From the cell containing the given text, extract its center point as [x, y] coordinate. 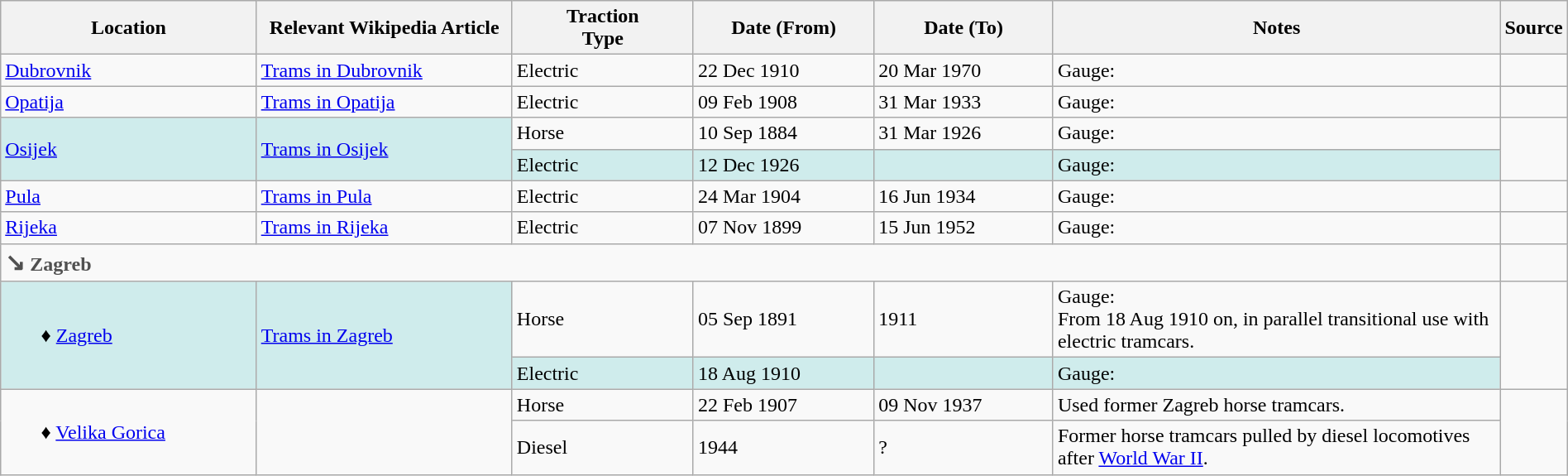
Date (To) [964, 28]
Dubrovnik [129, 70]
Diesel [602, 447]
09 Nov 1937 [964, 405]
1944 [783, 447]
22 Feb 1907 [783, 405]
Trams in Dubrovnik [384, 70]
↘ Zagreb [751, 262]
♦ Zagreb [129, 335]
1911 [964, 320]
TractionType [602, 28]
31 Mar 1926 [964, 133]
♦ Velika Gorica [129, 432]
22 Dec 1910 [783, 70]
Gauge: From 18 Aug 1910 on, in parallel transitional use with electric tramcars. [1277, 320]
Trams in Pula [384, 196]
31 Mar 1933 [964, 102]
Source [1533, 28]
Osijek [129, 149]
Trams in Rijeka [384, 228]
09 Feb 1908 [783, 102]
Pula [129, 196]
Used former Zagreb horse tramcars. [1277, 405]
05 Sep 1891 [783, 320]
18 Aug 1910 [783, 373]
Notes [1277, 28]
Date (From) [783, 28]
Relevant Wikipedia Article [384, 28]
Rijeka [129, 228]
20 Mar 1970 [964, 70]
Location [129, 28]
Trams in Osijek [384, 149]
Former horse tramcars pulled by diesel locomotives after World War II. [1277, 447]
Trams in Opatija [384, 102]
24 Mar 1904 [783, 196]
10 Sep 1884 [783, 133]
12 Dec 1926 [783, 165]
16 Jun 1934 [964, 196]
Trams in Zagreb [384, 335]
? [964, 447]
Opatija [129, 102]
15 Jun 1952 [964, 228]
07 Nov 1899 [783, 228]
